Extract the (X, Y) coordinate from the center of the cell holding the provided text.  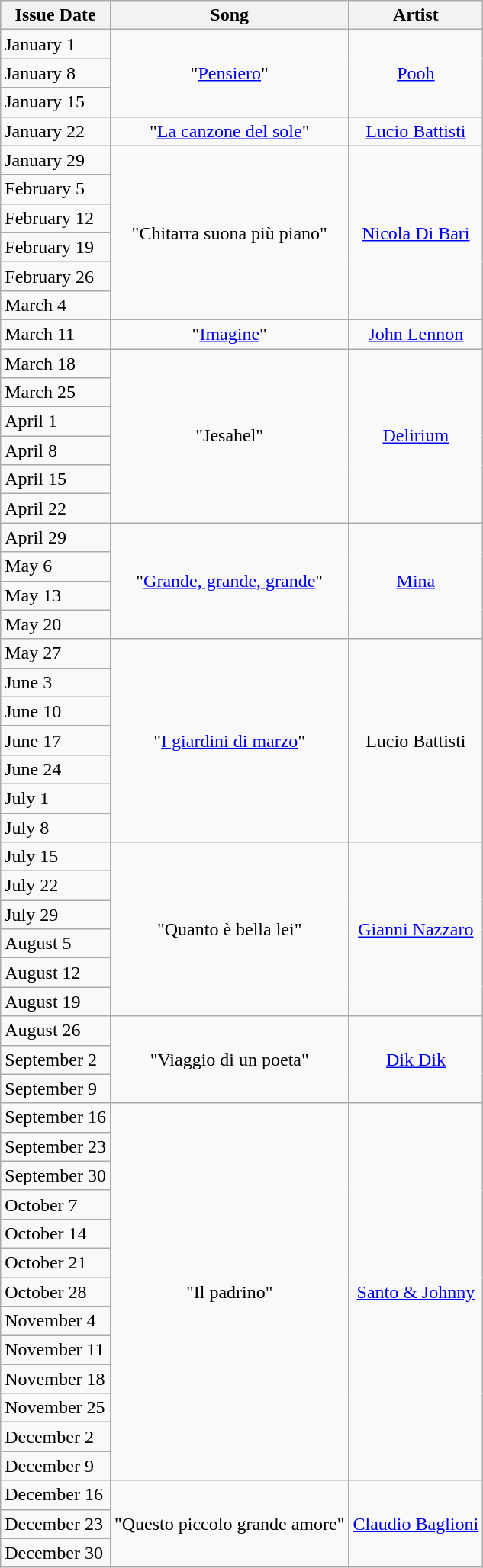
July 15 (56, 857)
November 18 (56, 1379)
August 19 (56, 1002)
May 6 (56, 566)
"Quanto è bella lei" (229, 929)
September 30 (56, 1175)
March 25 (56, 393)
December 16 (56, 1495)
November 4 (56, 1321)
September 2 (56, 1060)
March 4 (56, 305)
Pooh (416, 73)
October 14 (56, 1233)
July 29 (56, 915)
"Pensiero" (229, 73)
April 15 (56, 479)
Artist (416, 15)
"Il padrino" (229, 1291)
"Imagine" (229, 334)
November 25 (56, 1408)
July 1 (56, 798)
Claudio Baglioni (416, 1524)
"Viaggio di un poeta" (229, 1060)
Issue Date (56, 15)
December 30 (56, 1553)
July 8 (56, 827)
John Lennon (416, 334)
April 29 (56, 537)
"La canzone del sole" (229, 131)
Dik Dik (416, 1060)
August 26 (56, 1031)
November 11 (56, 1350)
August 12 (56, 973)
September 23 (56, 1146)
February 5 (56, 189)
Song (229, 15)
Delirium (416, 436)
January 22 (56, 131)
December 2 (56, 1437)
October 28 (56, 1292)
June 17 (56, 740)
Mina (416, 581)
"I giardini di marzo" (229, 740)
October 21 (56, 1262)
"Jesahel" (229, 436)
March 11 (56, 334)
January 15 (56, 102)
January 29 (56, 160)
April 8 (56, 451)
May 13 (56, 595)
March 18 (56, 364)
December 9 (56, 1466)
May 20 (56, 624)
June 10 (56, 711)
June 24 (56, 769)
April 22 (56, 508)
Nicola Di Bari (416, 232)
December 23 (56, 1524)
"Chitarra suona più piano" (229, 232)
September 16 (56, 1117)
Santo & Johnny (416, 1291)
February 26 (56, 276)
"Questo piccolo grande amore" (229, 1524)
February 19 (56, 247)
Gianni Nazzaro (416, 929)
April 1 (56, 422)
June 3 (56, 682)
September 9 (56, 1089)
October 7 (56, 1204)
February 12 (56, 218)
July 22 (56, 886)
May 27 (56, 653)
January 1 (56, 44)
"Grande, grande, grande" (229, 581)
January 8 (56, 73)
August 5 (56, 944)
